Find where the given text appears and provide that cell's center as (X, Y) coordinate. 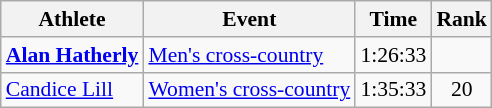
Women's cross-country (249, 90)
20 (462, 90)
Athlete (72, 19)
Time (393, 19)
Candice Lill (72, 90)
Men's cross-country (249, 55)
1:26:33 (393, 55)
Alan Hatherly (72, 55)
Rank (462, 19)
Event (249, 19)
1:35:33 (393, 90)
